Return the [x, y] coordinate for the center point of the cell that contains the specified text.  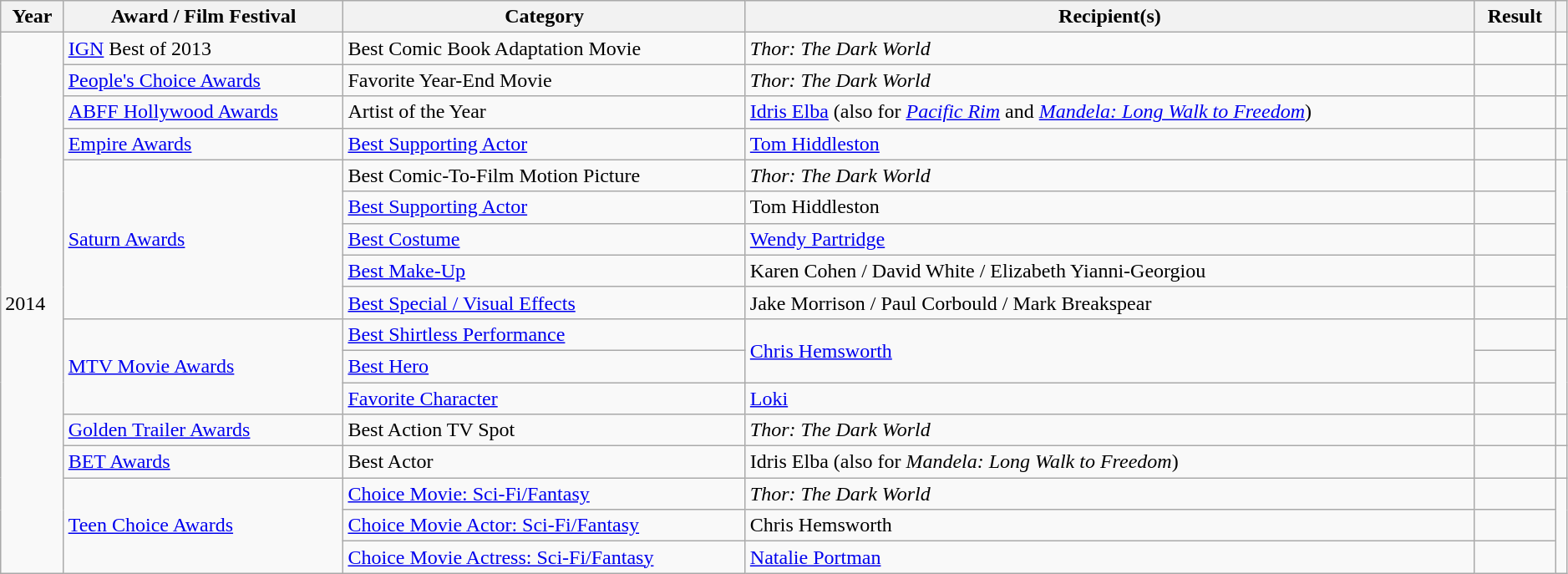
Choice Movie: Sci-Fi/Fantasy [545, 494]
Result [1515, 17]
Favorite Character [545, 399]
Best Comic-To-Film Motion Picture [545, 175]
Best Make-Up [545, 271]
Year [32, 17]
Choice Movie Actress: Sci-Fi/Fantasy [545, 557]
Best Hero [545, 366]
Best Special / Visual Effects [545, 302]
Artist of the Year [545, 112]
Empire Awards [204, 144]
Saturn Awards [204, 239]
Favorite Year-End Movie [545, 80]
Award / Film Festival [204, 17]
IGN Best of 2013 [204, 48]
Jake Morrison / Paul Corbould / Mark Breakspear [1109, 302]
People's Choice Awards [204, 80]
Best Actor [545, 462]
Choice Movie Actor: Sci-Fi/Fantasy [545, 526]
Best Comic Book Adaptation Movie [545, 48]
Best Shirtless Performance [545, 334]
Recipient(s) [1109, 17]
Best Costume [545, 239]
Karen Cohen / David White / Elizabeth Yianni-Georgiou [1109, 271]
Golden Trailer Awards [204, 430]
Wendy Partridge [1109, 239]
2014 [32, 302]
Loki [1109, 399]
Best Action TV Spot [545, 430]
Idris Elba (also for Pacific Rim and Mandela: Long Walk to Freedom) [1109, 112]
Teen Choice Awards [204, 526]
BET Awards [204, 462]
Category [545, 17]
Natalie Portman [1109, 557]
Idris Elba (also for Mandela: Long Walk to Freedom) [1109, 462]
ABFF Hollywood Awards [204, 112]
MTV Movie Awards [204, 366]
